Pinpoint the cell where the given text exists, returning its [X, Y] midpoint coordinate. 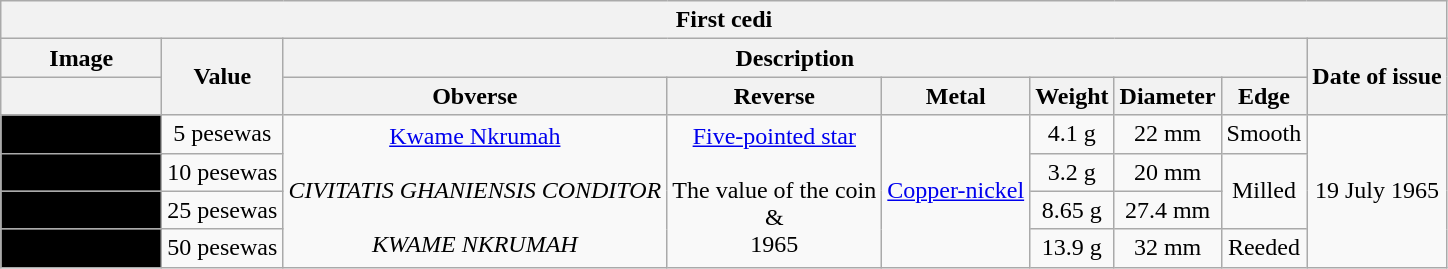
Reeded [1264, 248]
Obverse [475, 96]
3.2 g [1072, 172]
5 pesewas [222, 134]
Value [222, 77]
19 July 1965 [1377, 191]
Five-pointed starThe value of the coin&1965 [774, 191]
13.9 g [1072, 248]
Image [82, 58]
Description [795, 58]
Weight [1072, 96]
Metal [956, 96]
Diameter [1168, 96]
Milled [1264, 191]
27.4 mm [1168, 210]
25 pesewas [222, 210]
22 mm [1168, 134]
Date of issue [1377, 77]
First cedi [724, 20]
Reverse [774, 96]
Edge [1264, 96]
50 pesewas [222, 248]
8.65 g [1072, 210]
10 pesewas [222, 172]
20 mm [1168, 172]
Kwame NkrumahCIVITATIS GHANIENSIS CONDITORKWAME NKRUMAH [475, 191]
32 mm [1168, 248]
Smooth [1264, 134]
Copper-nickel [956, 191]
4.1 g [1072, 134]
